From the cell containing the given text, extract its center point as [x, y] coordinate. 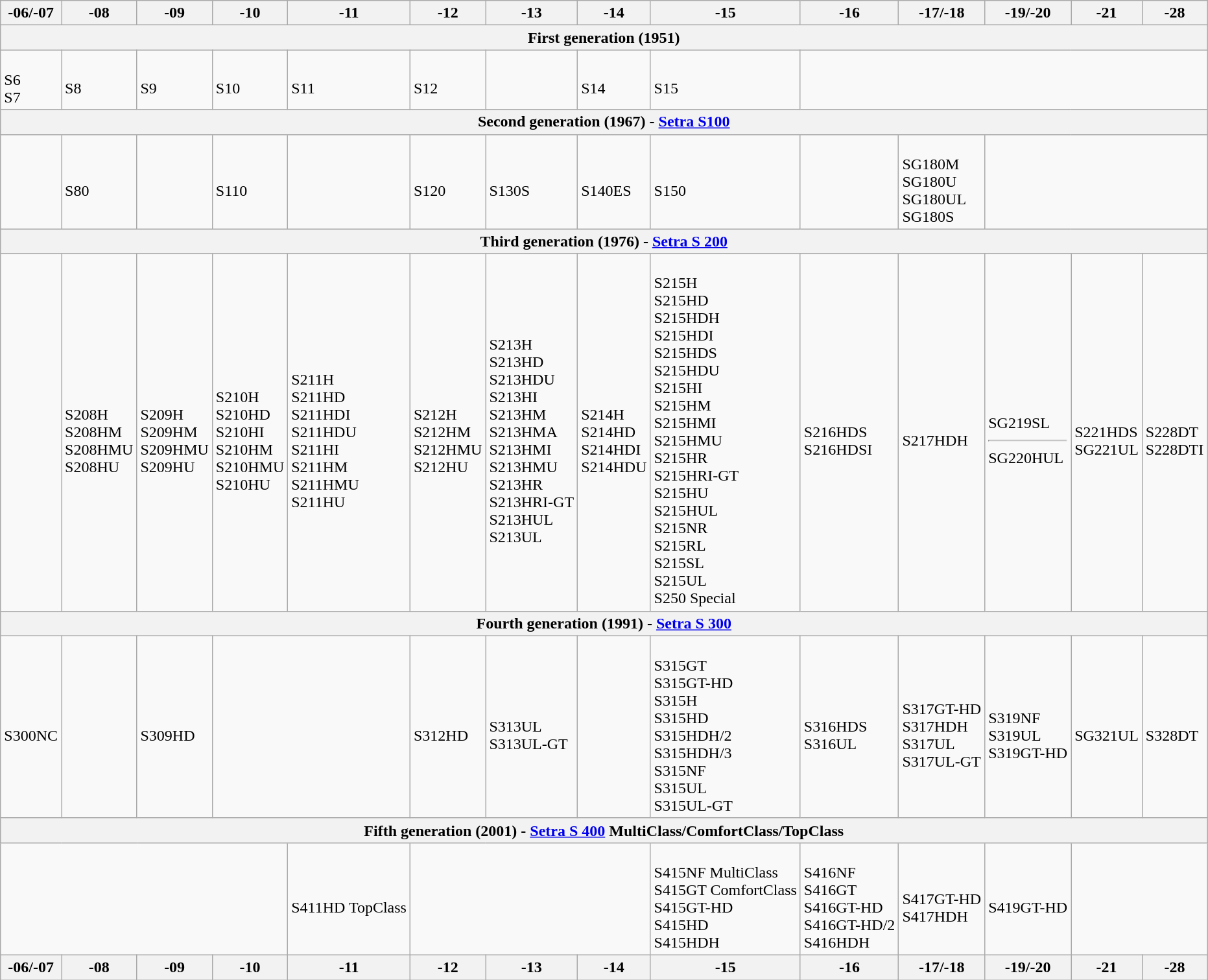
S14 [614, 80]
S228DT S228DTI [1174, 432]
S312HD [447, 726]
Third generation (1976) - Setra S 200 [604, 241]
S216HDS S216HDSI [849, 432]
S313UL S313UL-GT [532, 726]
S210H S210HD S210HI S210HM S210HMU S210HU [250, 432]
S211H S211HD S211HDI S211HDU S211HI S211HM S211HMU S211HU [349, 432]
Fourth generation (1991) - Setra S 300 [604, 623]
Second generation (1967) - Setra S100 [604, 122]
S11 [349, 80]
S415NF MultiClass S415GT ComfortClass S415GT-HD S415HD S415HDH [725, 899]
S80 [99, 182]
S221HDS SG221UL [1107, 432]
SG180M SG180U SG180UL SG180S [942, 182]
SG219SL SG220HUL [1028, 432]
S208H S208HM S208HMU S208HU [99, 432]
S212H S212HM S212HMU S212HU [447, 432]
S416NF S416GT S416GT-HD S416GT-HD/2 S416HDH [849, 899]
S12 [447, 80]
S110 [250, 182]
S411HD TopClass [349, 899]
S309HD [174, 726]
S213H S213HD S213HDU S213HI S213HM S213HMA S213HMI S213HMU S213HR S213HRI-GT S213HUL S213UL [532, 432]
First generation (1951) [604, 38]
S215H S215HD S215HDH S215HDI S215HDS S215HDU S215HI S215HM S215HMI S215HMU S215HR S215HRI-GT S215HU S215HUL S215NR S215RL S215SL S215UL S250 Special [725, 432]
S315GT S315GT-HD S315H S315HD S315HDH/2 S315HDH/3 S315NF S315UL S315UL-GT [725, 726]
S15 [725, 80]
S150 [725, 182]
S419GT-HD [1028, 899]
S130S [532, 182]
S417GT-HD S417HDH [942, 899]
S10 [250, 80]
S328DT [1174, 726]
S6 S7 [31, 80]
S214H S214HD S214HDI S214HDU [614, 432]
S9 [174, 80]
Fifth generation (2001) - Setra S 400 MultiClass/ComfortClass/TopClass [604, 830]
S217HDH [942, 432]
S140ES [614, 182]
S120 [447, 182]
S316HDS S316UL [849, 726]
S317GT-HD S317HDH S317UL S317UL-GT [942, 726]
S8 [99, 80]
SG321UL [1107, 726]
S209H S209HM S209HMU S209HU [174, 432]
S300NC [31, 726]
S319NF S319UL S319GT-HD [1028, 726]
